Return [X, Y] of the center of cell containing provided text 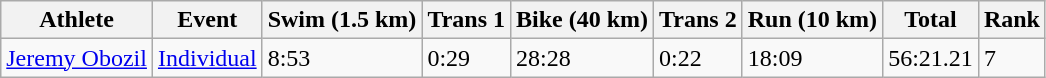
Individual [207, 58]
Run (10 km) [812, 20]
0:22 [698, 58]
28:28 [582, 58]
Athlete [77, 20]
Total [931, 20]
Trans 2 [698, 20]
7 [1012, 58]
Event [207, 20]
Bike (40 km) [582, 20]
8:53 [342, 58]
18:09 [812, 58]
Trans 1 [466, 20]
0:29 [466, 58]
56:21.21 [931, 58]
Swim (1.5 km) [342, 20]
Rank [1012, 20]
Jeremy Obozil [77, 58]
